Capture the cell that displays the provided text and extract its (x, y) central coordinate. 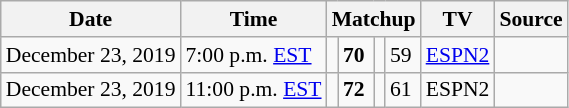
Source (530, 19)
TV (458, 19)
59 (403, 55)
70 (356, 55)
Time (254, 19)
11:00 p.m. EST (254, 90)
61 (403, 90)
72 (356, 90)
Date (91, 19)
Matchup (374, 19)
7:00 p.m. EST (254, 55)
